Return (x, y) of the center of cell containing provided text 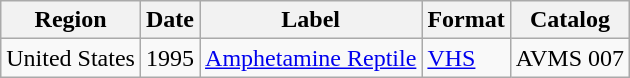
Label (311, 20)
Format (466, 20)
Amphetamine Reptile (311, 58)
Region (71, 20)
Date (170, 20)
Catalog (570, 20)
AVMS 007 (570, 58)
1995 (170, 58)
VHS (466, 58)
United States (71, 58)
